Scan for the cell matching the given text and deliver its (x, y) coordinate at center. 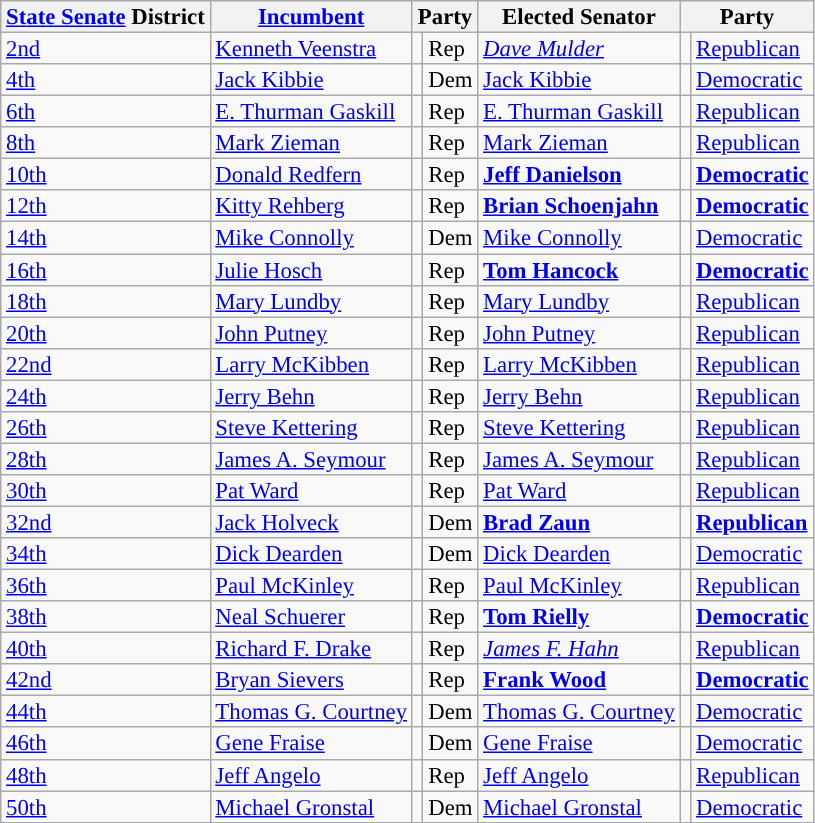
Jeff Danielson (579, 175)
40th (106, 649)
Richard F. Drake (311, 649)
36th (106, 586)
46th (106, 744)
18th (106, 301)
Tom Hancock (579, 270)
30th (106, 491)
16th (106, 270)
Elected Senator (579, 17)
State Senate District (106, 17)
Neal Schuerer (311, 617)
26th (106, 428)
34th (106, 554)
Dave Mulder (579, 49)
48th (106, 775)
Kenneth Veenstra (311, 49)
Brad Zaun (579, 522)
Tom Rielly (579, 617)
8th (106, 143)
2nd (106, 49)
50th (106, 807)
38th (106, 617)
14th (106, 238)
12th (106, 206)
32nd (106, 522)
Frank Wood (579, 680)
10th (106, 175)
Julie Hosch (311, 270)
42nd (106, 680)
Donald Redfern (311, 175)
Brian Schoenjahn (579, 206)
20th (106, 333)
24th (106, 396)
Incumbent (311, 17)
Kitty Rehberg (311, 206)
44th (106, 712)
22nd (106, 364)
Bryan Sievers (311, 680)
4th (106, 80)
28th (106, 459)
Jack Holveck (311, 522)
James F. Hahn (579, 649)
6th (106, 112)
